Return (X, Y) of the center of cell containing provided text 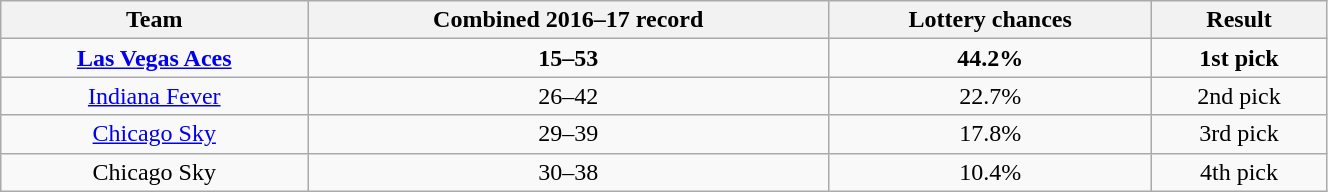
Combined 2016–17 record (568, 20)
10.4% (990, 172)
Lottery chances (990, 20)
4th pick (1240, 172)
26–42 (568, 96)
15–53 (568, 58)
3rd pick (1240, 134)
Las Vegas Aces (154, 58)
22.7% (990, 96)
2nd pick (1240, 96)
Indiana Fever (154, 96)
44.2% (990, 58)
1st pick (1240, 58)
30–38 (568, 172)
29–39 (568, 134)
Team (154, 20)
Result (1240, 20)
17.8% (990, 134)
